Provide the (x, y) coordinate of the cell's center where the given text is located.  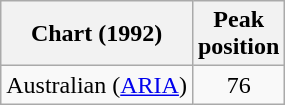
76 (238, 85)
Australian (ARIA) (97, 85)
Chart (1992) (97, 34)
Peakposition (238, 34)
